Identify which cell holds the provided text, then report its [x, y] central coordinate. 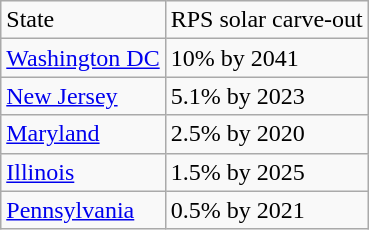
0.5% by 2021 [266, 210]
Maryland [83, 134]
Illinois [83, 172]
2.5% by 2020 [266, 134]
RPS solar carve-out [266, 20]
10% by 2041 [266, 58]
Pennsylvania [83, 210]
5.1% by 2023 [266, 96]
1.5% by 2025 [266, 172]
State [83, 20]
Washington DC [83, 58]
New Jersey [83, 96]
